Scan for the cell matching the given text and deliver its [x, y] coordinate at center. 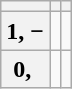
0, [26, 69]
1, − [26, 31]
